Return (x, y) of the center of cell containing provided text 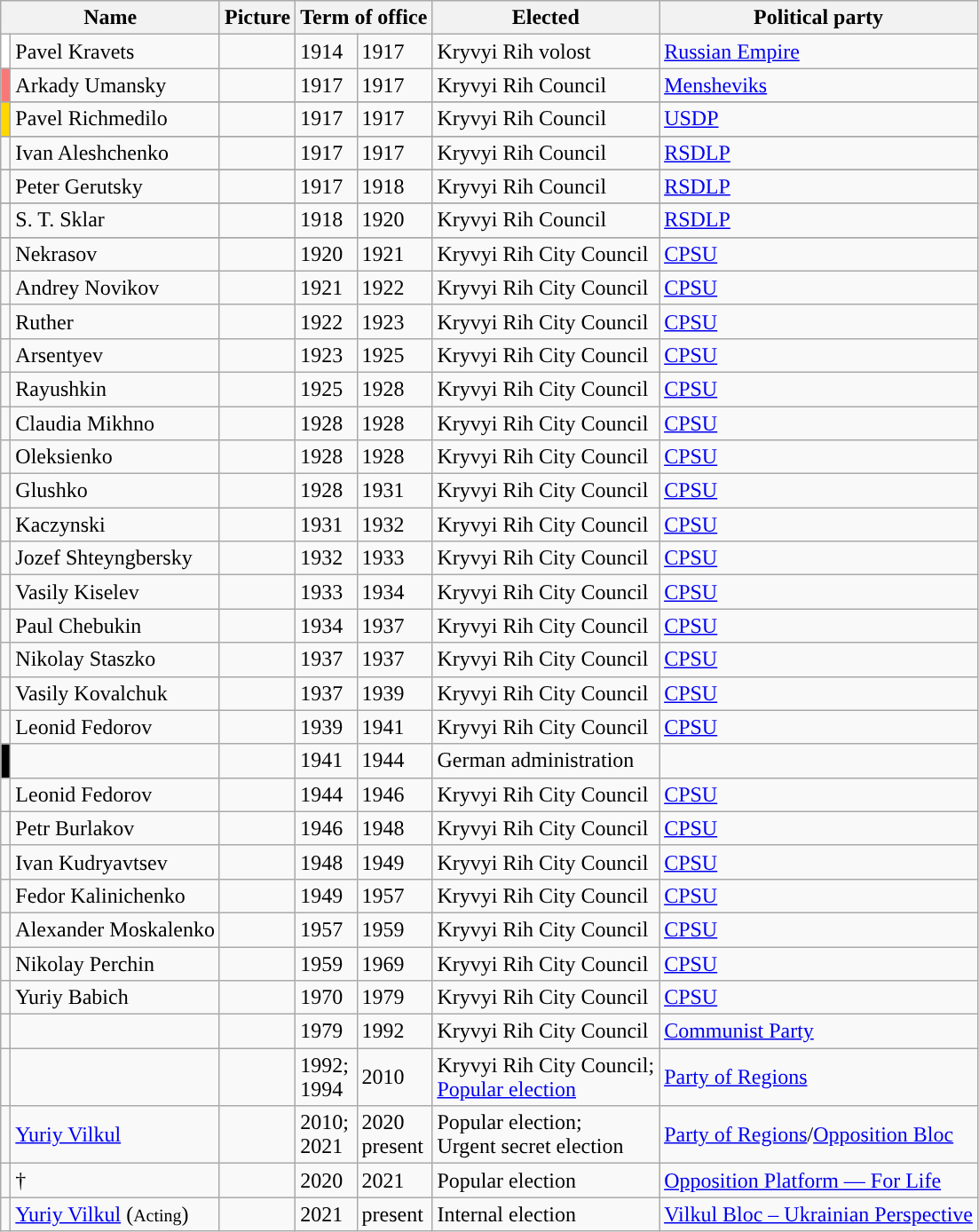
2010 (394, 1078)
Vasily Kiselev (115, 592)
Rayushkin (115, 389)
1970 (327, 998)
Ruther (115, 321)
Claudia Mikhno (115, 423)
Pavel Richmedilo (115, 119)
Popular election;Urgent secret election (546, 1134)
Party of Regions/Opposition Bloc (818, 1134)
Alexander Moskalenko (115, 929)
2020present (394, 1134)
Ivan Kudryavtsev (115, 862)
Communist Party (818, 1031)
present (394, 1214)
Picture (257, 18)
2020 (327, 1181)
1969 (394, 963)
USDP (818, 119)
† (115, 1181)
Petr Burlakov (115, 828)
Political party (818, 18)
Ivan Aleshchenko (115, 153)
Internal election (546, 1214)
Term of office (364, 18)
Elected (546, 18)
Yuriy Babich (115, 998)
Oleksienko (115, 457)
2010;2021 (327, 1134)
Yuriy Vilkul (Acting) (115, 1214)
Nikolay Perchin (115, 963)
Name (110, 18)
Jozef Shteyngbersky (115, 558)
Vasily Kovalchuk (115, 693)
Kryvyi Rih volost (546, 51)
Mensheviks (818, 85)
Nekrasov (115, 254)
Pavel Kravets (115, 51)
Vilkul Bloc – Ukrainian Perspective (818, 1214)
Party of Regions (818, 1078)
Fedor Kalinichenko (115, 896)
S. T. Sklar (115, 220)
Arkady Umansky (115, 85)
1992;1994 (327, 1078)
Opposition Platform — For Life (818, 1181)
Russian Empire (818, 51)
Yuriy Vilkul (115, 1134)
Nikolay Staszko (115, 659)
Arsentyev (115, 355)
Popular election (546, 1181)
Kaczynski (115, 525)
1914 (327, 51)
German administration (546, 761)
Kryvyi Rih City Council;Popular election (546, 1078)
Glushko (115, 491)
Paul Chebukin (115, 626)
Andrey Novikov (115, 288)
1992 (394, 1031)
Peter Gerutsky (115, 186)
